Find where the given text appears and provide that cell's center as (X, Y) coordinate. 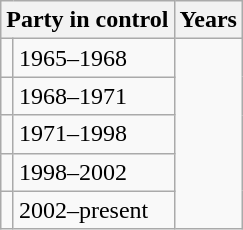
1968–1971 (94, 96)
1971–1998 (94, 134)
Party in control (88, 20)
1998–2002 (94, 172)
1965–1968 (94, 58)
2002–present (94, 210)
Years (208, 20)
